Identify which cell holds the provided text, then report its [X, Y] central coordinate. 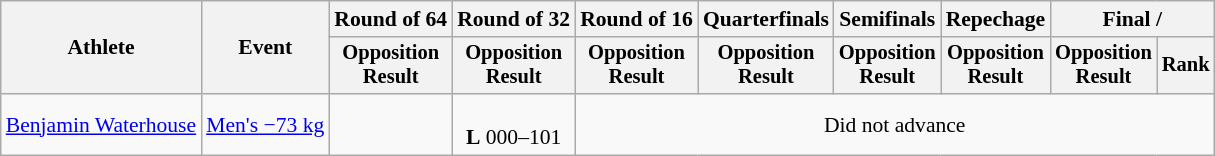
Semifinals [888, 19]
Athlete [101, 48]
Quarterfinals [766, 19]
Rank [1186, 66]
Event [265, 48]
Round of 64 [390, 19]
Round of 16 [636, 19]
Did not advance [894, 124]
Round of 32 [514, 19]
Repechage [996, 19]
Benjamin Waterhouse [101, 124]
Final / [1132, 19]
Men's −73 kg [265, 124]
L 000–101 [514, 124]
